Capture the cell that displays the provided text and extract its (x, y) central coordinate. 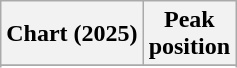
Chart (2025) (72, 34)
Peakposition (189, 34)
